Extract the [x, y] coordinate from the center of the cell holding the provided text.  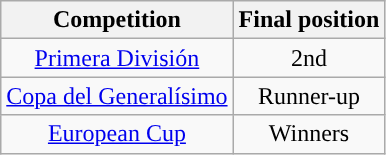
Copa del Generalísimo [117, 96]
European Cup [117, 134]
2nd [309, 58]
Winners [309, 134]
Primera División [117, 58]
Runner-up [309, 96]
Final position [309, 20]
Competition [117, 20]
